Output the (x, y) coordinate of the center of the cell containing the given text.  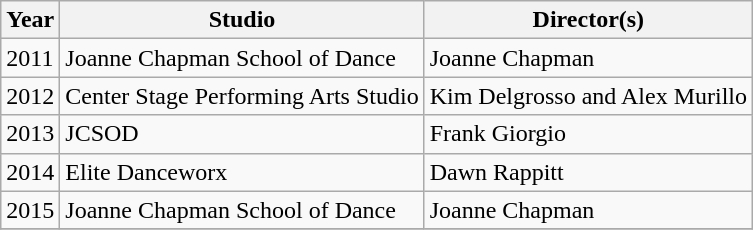
2014 (30, 172)
2013 (30, 134)
Year (30, 20)
2015 (30, 210)
Director(s) (588, 20)
Studio (242, 20)
Center Stage Performing Arts Studio (242, 96)
Elite Danceworx (242, 172)
JCSOD (242, 134)
Dawn Rappitt (588, 172)
Frank Giorgio (588, 134)
2012 (30, 96)
Kim Delgrosso and Alex Murillo (588, 96)
2011 (30, 58)
